Provide the [X, Y] coordinate of the cell's center where the given text is located.  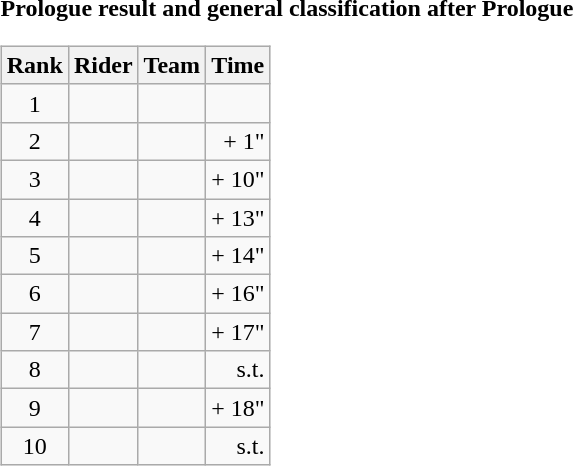
6 [34, 294]
Time [238, 65]
8 [34, 370]
+ 17" [238, 332]
+ 10" [238, 179]
2 [34, 141]
+ 13" [238, 217]
9 [34, 408]
3 [34, 179]
+ 1" [238, 141]
1 [34, 103]
Rider [103, 65]
+ 18" [238, 408]
7 [34, 332]
Rank [34, 65]
+ 14" [238, 256]
5 [34, 256]
4 [34, 217]
10 [34, 446]
Team [172, 65]
+ 16" [238, 294]
